Capture the cell that displays the provided text and extract its (X, Y) central coordinate. 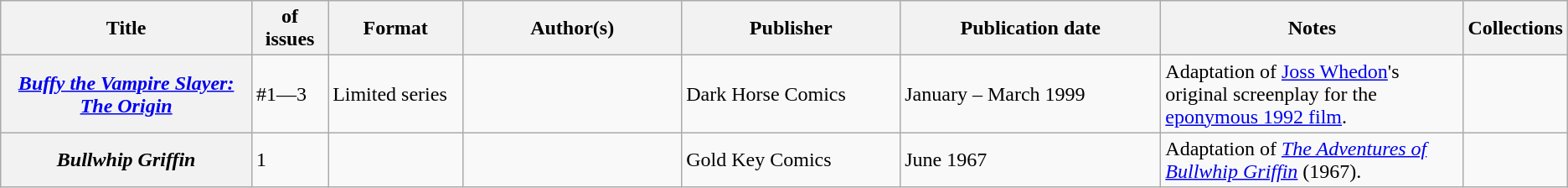
Dark Horse Comics (791, 94)
Publication date (1030, 29)
Limited series (395, 94)
Collections (1515, 29)
1 (290, 159)
June 1967 (1030, 159)
January – March 1999 (1030, 94)
Notes (1312, 29)
Bullwhip Griffin (126, 159)
Adaptation of Joss Whedon's original screenplay for the eponymous 1992 film. (1312, 94)
Publisher (791, 29)
of issues (290, 29)
#1—3 (290, 94)
Buffy the Vampire Slayer: The Origin (126, 94)
Format (395, 29)
Adaptation of The Adventures of Bullwhip Griffin (1967). (1312, 159)
Gold Key Comics (791, 159)
Author(s) (573, 29)
Title (126, 29)
